Find where the given text appears and provide that cell's center as [x, y] coordinate. 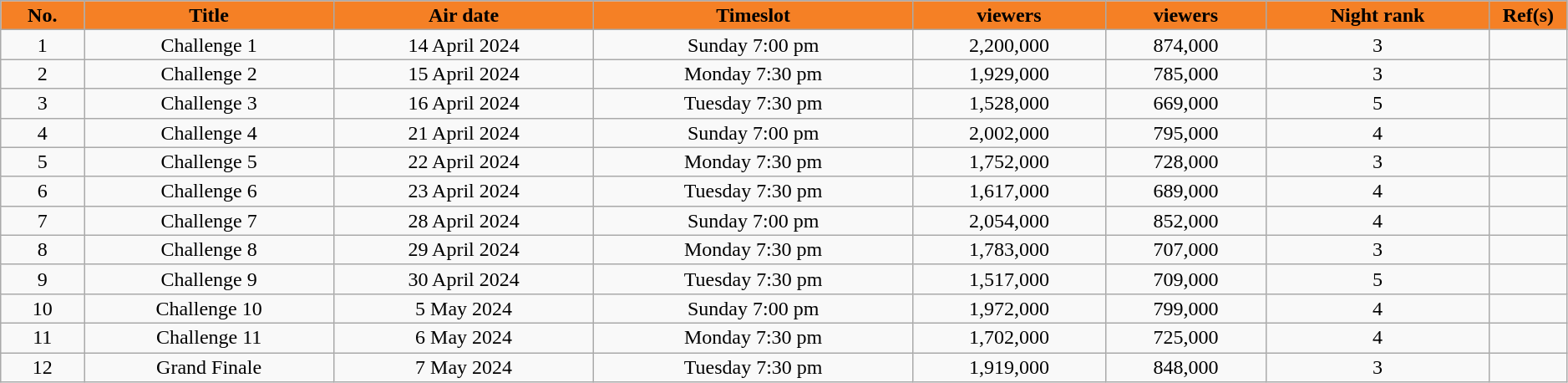
1,972,000 [1009, 308]
16 April 2024 [464, 104]
2 [43, 74]
725,000 [1185, 338]
Title [209, 15]
6 May 2024 [464, 338]
Challenge 5 [209, 162]
874,000 [1185, 45]
1,617,000 [1009, 191]
28 April 2024 [464, 221]
10 [43, 308]
689,000 [1185, 191]
Timeslot [754, 15]
669,000 [1185, 104]
9 [43, 279]
Challenge 11 [209, 338]
Challenge 2 [209, 74]
21 April 2024 [464, 132]
Challenge 6 [209, 191]
1,783,000 [1009, 249]
2,002,000 [1009, 132]
1,919,000 [1009, 368]
Challenge 10 [209, 308]
23 April 2024 [464, 191]
848,000 [1185, 368]
Challenge 8 [209, 249]
707,000 [1185, 249]
No. [43, 15]
728,000 [1185, 162]
Challenge 9 [209, 279]
785,000 [1185, 74]
Ref(s) [1529, 15]
5 May 2024 [464, 308]
1 [43, 45]
1,528,000 [1009, 104]
22 April 2024 [464, 162]
Challenge 7 [209, 221]
Night rank [1377, 15]
Challenge 3 [209, 104]
795,000 [1185, 132]
1,702,000 [1009, 338]
30 April 2024 [464, 279]
29 April 2024 [464, 249]
Challenge 4 [209, 132]
709,000 [1185, 279]
7 [43, 221]
8 [43, 249]
7 May 2024 [464, 368]
11 [43, 338]
1,929,000 [1009, 74]
2,054,000 [1009, 221]
1,752,000 [1009, 162]
15 April 2024 [464, 74]
1,517,000 [1009, 279]
Grand Finale [209, 368]
14 April 2024 [464, 45]
Challenge 1 [209, 45]
Air date [464, 15]
2,200,000 [1009, 45]
6 [43, 191]
799,000 [1185, 308]
852,000 [1185, 221]
12 [43, 368]
